Provide the (x, y) coordinate of the cell's center where the given text is located.  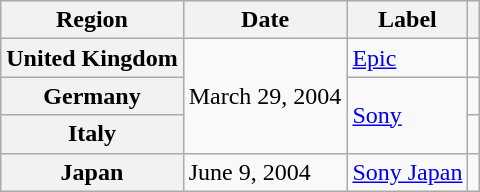
Label (408, 20)
March 29, 2004 (265, 96)
Sony (408, 115)
Epic (408, 58)
Region (92, 20)
June 9, 2004 (265, 172)
Date (265, 20)
Sony Japan (408, 172)
Italy (92, 134)
Japan (92, 172)
United Kingdom (92, 58)
Germany (92, 96)
